Output the [X, Y] coordinate of the center of the cell containing the given text.  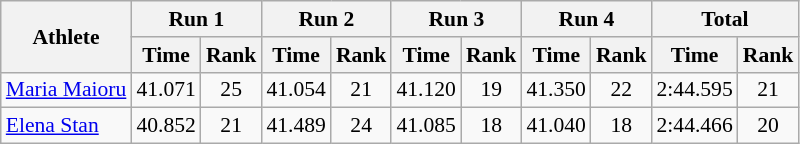
40.852 [166, 126]
22 [622, 90]
41.350 [556, 90]
25 [232, 90]
Maria Maioru [66, 90]
Athlete [66, 36]
Elena Stan [66, 126]
Run 3 [456, 19]
41.120 [426, 90]
41.040 [556, 126]
2:44.466 [694, 126]
41.054 [296, 90]
20 [768, 126]
Run 2 [326, 19]
Run 1 [196, 19]
Run 4 [586, 19]
24 [362, 126]
Total [724, 19]
41.489 [296, 126]
41.071 [166, 90]
41.085 [426, 126]
2:44.595 [694, 90]
19 [492, 90]
